Return [x, y] of the center of cell containing provided text 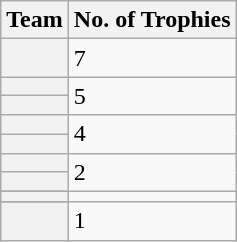
No. of Trophies [152, 20]
4 [152, 134]
2 [152, 172]
7 [152, 58]
Team [35, 20]
1 [152, 221]
5 [152, 96]
